Extract the (X, Y) coordinate from the center of the cell holding the provided text.  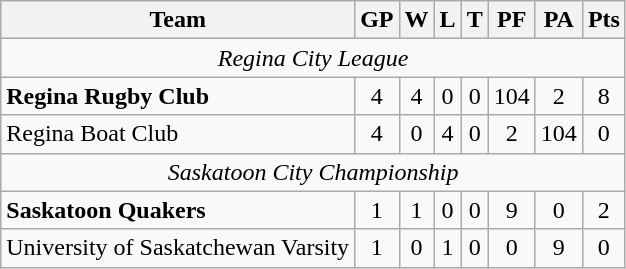
GP (377, 20)
W (416, 20)
Saskatoon Quakers (178, 210)
8 (604, 96)
PA (558, 20)
Regina Rugby Club (178, 96)
Regina Boat Club (178, 134)
Team (178, 20)
T (474, 20)
PF (512, 20)
L (448, 20)
Regina City League (314, 58)
Pts (604, 20)
Saskatoon City Championship (314, 172)
University of Saskatchewan Varsity (178, 248)
